Search for the cell housing the specified text and yield its (x, y) center coordinate. 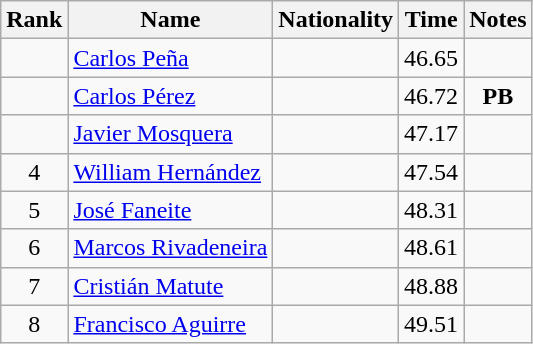
Javier Mosquera (170, 134)
7 (34, 286)
47.54 (432, 172)
46.72 (432, 96)
6 (34, 248)
Carlos Peña (170, 58)
Notes (498, 20)
Marcos Rivadeneira (170, 248)
8 (34, 324)
PB (498, 96)
46.65 (432, 58)
49.51 (432, 324)
48.88 (432, 286)
Francisco Aguirre (170, 324)
Nationality (336, 20)
Rank (34, 20)
Carlos Pérez (170, 96)
5 (34, 210)
48.61 (432, 248)
Name (170, 20)
Cristián Matute (170, 286)
William Hernández (170, 172)
47.17 (432, 134)
José Faneite (170, 210)
48.31 (432, 210)
Time (432, 20)
4 (34, 172)
